Provide the [X, Y] coordinate of the cell's center where the given text is located.  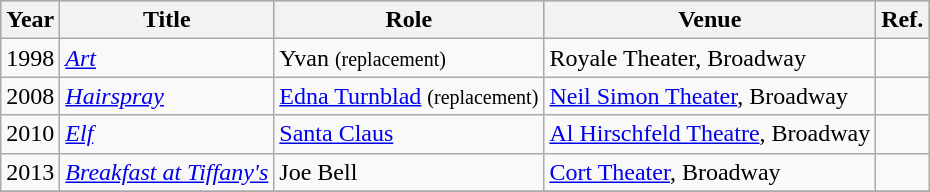
Breakfast at Tiffany's [167, 172]
Neil Simon Theater, Broadway [710, 96]
Edna Turnblad (replacement) [409, 96]
Year [30, 20]
2013 [30, 172]
Title [167, 20]
Role [409, 20]
Yvan (replacement) [409, 58]
Santa Claus [409, 134]
Art [167, 58]
Al Hirschfeld Theatre, Broadway [710, 134]
Venue [710, 20]
Royale Theater, Broadway [710, 58]
Joe Bell [409, 172]
Elf [167, 134]
2008 [30, 96]
Ref. [902, 20]
Cort Theater, Broadway [710, 172]
1998 [30, 58]
Hairspray [167, 96]
2010 [30, 134]
